Determine the (x, y) coordinate at the center of the cell enclosing the given text.  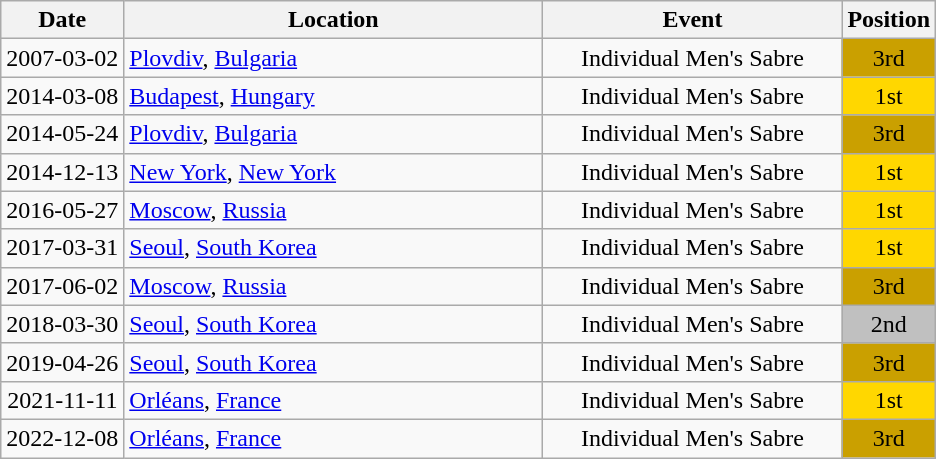
Location (334, 20)
2018-03-30 (62, 324)
Position (889, 20)
2014-03-08 (62, 96)
Event (692, 20)
2014-12-13 (62, 172)
2017-06-02 (62, 286)
Date (62, 20)
2019-04-26 (62, 362)
2014-05-24 (62, 134)
Budapest, Hungary (334, 96)
New York, New York (334, 172)
2007-03-02 (62, 58)
2017-03-31 (62, 248)
2nd (889, 324)
2022-12-08 (62, 438)
2021-11-11 (62, 400)
2016-05-27 (62, 210)
